Return [X, Y] of the center of cell containing provided text 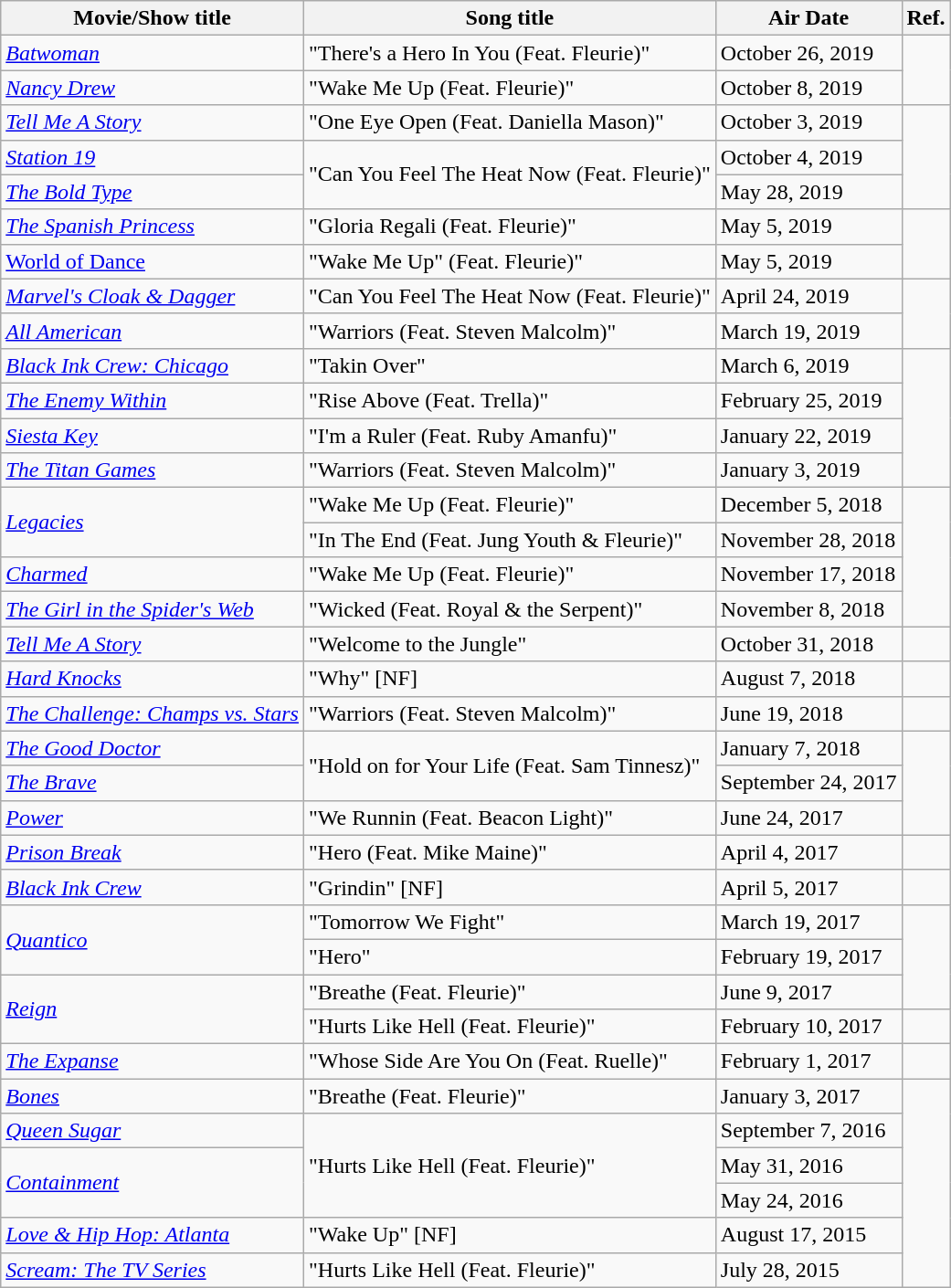
July 28, 2015 [808, 1270]
The Good Doctor [153, 748]
Power [153, 818]
"Takin Over" [510, 365]
The Titan Games [153, 470]
January 7, 2018 [808, 748]
"Wicked (Feat. Royal & the Serpent)" [510, 609]
September 24, 2017 [808, 783]
November 28, 2018 [808, 540]
November 8, 2018 [808, 609]
"Hold on for Your Life (Feat. Sam Tinnesz)" [510, 765]
June 9, 2017 [808, 991]
Queen Sugar [153, 1131]
February 25, 2019 [808, 400]
April 5, 2017 [808, 887]
January 3, 2017 [808, 1096]
March 19, 2017 [808, 922]
Reign [153, 1008]
The Enemy Within [153, 400]
October 3, 2019 [808, 122]
The Challenge: Champs vs. Stars [153, 713]
Charmed [153, 575]
All American [153, 331]
Nancy Drew [153, 88]
"Wake Me Up" (Feat. Fleurie)" [510, 261]
Containment [153, 1183]
June 19, 2018 [808, 713]
Movie/Show title [153, 18]
January 3, 2019 [808, 470]
Hard Knocks [153, 679]
The Brave [153, 783]
June 24, 2017 [808, 818]
September 7, 2016 [808, 1131]
Quantico [153, 939]
"Hero" [510, 956]
March 19, 2019 [808, 331]
October 4, 2019 [808, 157]
May 31, 2016 [808, 1166]
December 5, 2018 [808, 505]
"Gloria Regali (Feat. Fleurie)" [510, 227]
November 17, 2018 [808, 575]
"Rise Above (Feat. Trella)" [510, 400]
March 6, 2019 [808, 365]
Prison Break [153, 852]
April 4, 2017 [808, 852]
"I'm a Ruler (Feat. Ruby Amanfu)" [510, 436]
Siesta Key [153, 436]
Marvel's Cloak & Dagger [153, 296]
October 26, 2019 [808, 53]
Batwoman [153, 53]
The Spanish Princess [153, 227]
February 19, 2017 [808, 956]
"Grindin" [NF] [510, 887]
"There's a Hero In You (Feat. Fleurie)" [510, 53]
Song title [510, 18]
The Bold Type [153, 192]
May 24, 2016 [808, 1200]
Air Date [808, 18]
"Why" [NF] [510, 679]
Black Ink Crew: Chicago [153, 365]
"Whose Side Are You On (Feat. Ruelle)" [510, 1061]
April 24, 2019 [808, 296]
February 10, 2017 [808, 1027]
"Tomorrow We Fight" [510, 922]
World of Dance [153, 261]
Station 19 [153, 157]
"Welcome to the Jungle" [510, 644]
"Wake Up" [NF] [510, 1235]
Scream: The TV Series [153, 1270]
"Hero (Feat. Mike Maine)" [510, 852]
August 17, 2015 [808, 1235]
January 22, 2019 [808, 436]
October 31, 2018 [808, 644]
Bones [153, 1096]
Love & Hip Hop: Atlanta [153, 1235]
October 8, 2019 [808, 88]
May 28, 2019 [808, 192]
August 7, 2018 [808, 679]
"In The End (Feat. Jung Youth & Fleurie)" [510, 540]
"One Eye Open (Feat. Daniella Mason)" [510, 122]
February 1, 2017 [808, 1061]
Legacies [153, 523]
The Expanse [153, 1061]
Black Ink Crew [153, 887]
"We Runnin (Feat. Beacon Light)" [510, 818]
The Girl in the Spider's Web [153, 609]
Ref. [926, 18]
